Scan for the cell matching the given text and deliver its (x, y) coordinate at center. 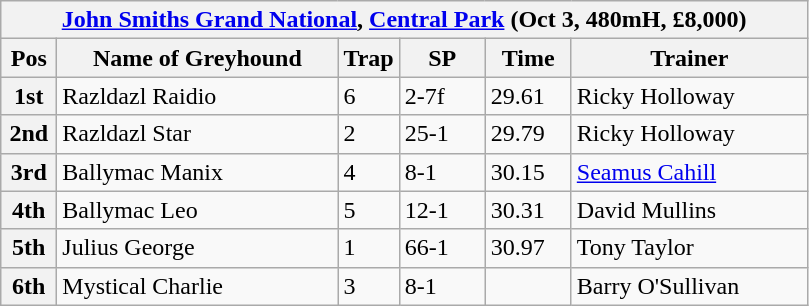
David Mullins (689, 210)
29.79 (528, 134)
30.31 (528, 210)
6th (29, 286)
Ballymac Manix (198, 172)
3 (368, 286)
Seamus Cahill (689, 172)
Ballymac Leo (198, 210)
Barry O'Sullivan (689, 286)
Pos (29, 58)
5 (368, 210)
2nd (29, 134)
5th (29, 248)
2 (368, 134)
Name of Greyhound (198, 58)
Trainer (689, 58)
Time (528, 58)
Razldazl Star (198, 134)
1st (29, 96)
John Smiths Grand National, Central Park (Oct 3, 480mH, £8,000) (404, 20)
4 (368, 172)
25-1 (442, 134)
Mystical Charlie (198, 286)
Tony Taylor (689, 248)
30.15 (528, 172)
66-1 (442, 248)
30.97 (528, 248)
Julius George (198, 248)
12-1 (442, 210)
Trap (368, 58)
4th (29, 210)
3rd (29, 172)
6 (368, 96)
1 (368, 248)
Razldazl Raidio (198, 96)
SP (442, 58)
29.61 (528, 96)
2-7f (442, 96)
